Find where the given text appears and provide that cell's center as (x, y) coordinate. 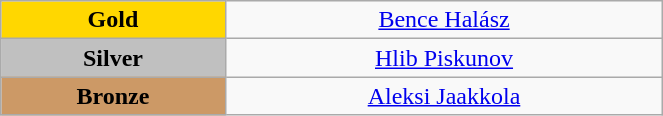
Aleksi Jaakkola (444, 96)
Silver (113, 58)
Hlib Piskunov (444, 58)
Bronze (113, 96)
Gold (113, 20)
Bence Halász (444, 20)
